Search for the cell housing the specified text and yield its (x, y) center coordinate. 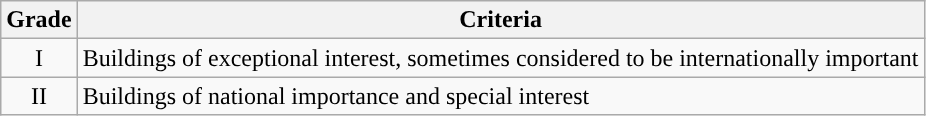
Grade (39, 20)
Criteria (500, 20)
I (39, 58)
Buildings of national importance and special interest (500, 96)
Buildings of exceptional interest, sometimes considered to be internationally important (500, 58)
II (39, 96)
